Identify which cell holds the provided text, then report its [x, y] central coordinate. 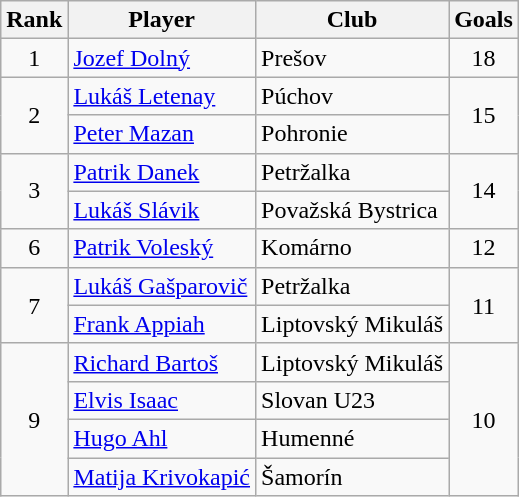
Lukáš Letenay [162, 96]
9 [34, 419]
11 [484, 305]
12 [484, 248]
Peter Mazan [162, 134]
18 [484, 58]
Komárno [352, 248]
Humenné [352, 438]
10 [484, 419]
Púchov [352, 96]
Prešov [352, 58]
Slovan U23 [352, 400]
Patrik Danek [162, 172]
Goals [484, 20]
Lukáš Slávik [162, 210]
3 [34, 191]
Jozef Dolný [162, 58]
Rank [34, 20]
15 [484, 115]
Šamorín [352, 477]
Považská Bystrica [352, 210]
Frank Appiah [162, 324]
Elvis Isaac [162, 400]
Patrik Voleský [162, 248]
Pohronie [352, 134]
2 [34, 115]
Club [352, 20]
Matija Krivokapić [162, 477]
Player [162, 20]
Lukáš Gašparovič [162, 286]
14 [484, 191]
7 [34, 305]
1 [34, 58]
Hugo Ahl [162, 438]
Richard Bartoš [162, 362]
6 [34, 248]
